From the cell containing the given text, extract its center point as (X, Y) coordinate. 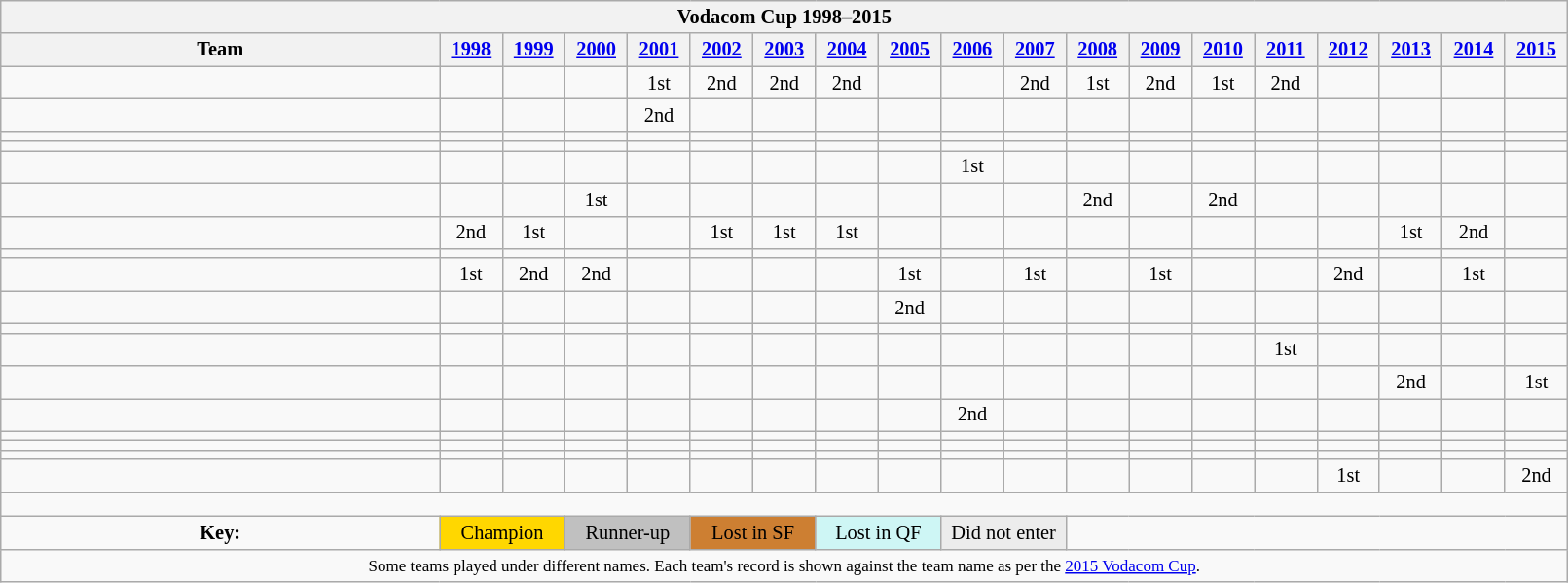
Vodacom Cup 1998–2015 (784, 17)
1998 (471, 50)
2007 (1035, 50)
2000 (596, 50)
Key: (220, 532)
2013 (1410, 50)
Lost in SF (753, 532)
Some teams played under different names. Each team's record is shown against the team name as per the 2015 Vodacom Cup. (784, 565)
2002 (721, 50)
2010 (1222, 50)
Runner-up (627, 532)
Did not enter (1004, 532)
1999 (533, 50)
2011 (1286, 50)
2014 (1474, 50)
2006 (972, 50)
2004 (847, 50)
2015 (1536, 50)
2009 (1160, 50)
Team (220, 50)
Champion (502, 532)
2012 (1348, 50)
2001 (659, 50)
2005 (909, 50)
2003 (784, 50)
Lost in QF (878, 532)
2008 (1097, 50)
